Identify which cell holds the provided text, then report its (X, Y) central coordinate. 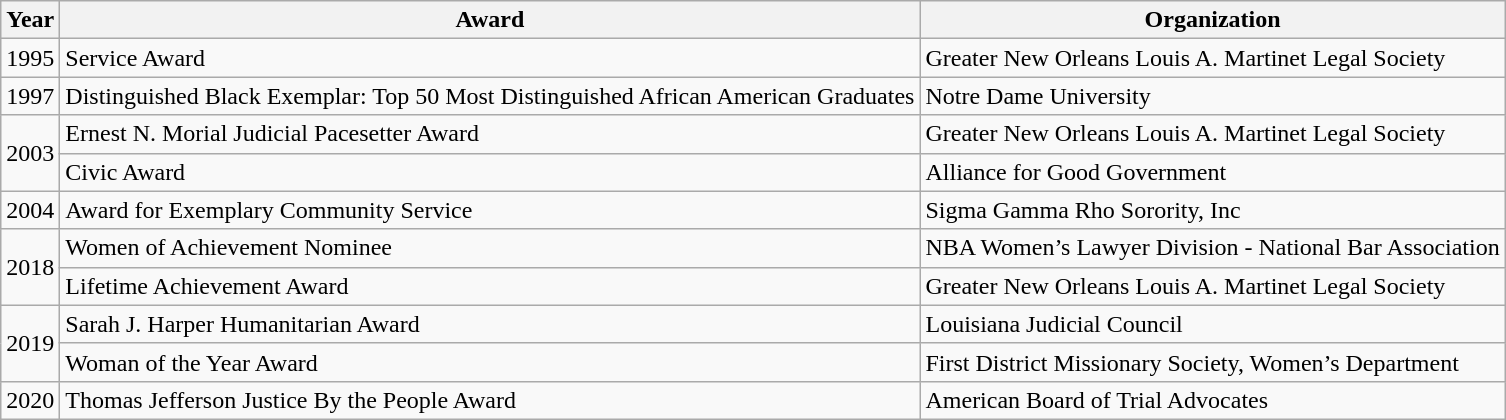
Lifetime Achievement Award (490, 286)
American Board of Trial Advocates (1212, 400)
NBA Women’s Lawyer Division - National Bar Association (1212, 248)
Alliance for Good Government (1212, 172)
First District Missionary Society, Women’s Department (1212, 362)
2004 (30, 210)
1995 (30, 58)
Service Award (490, 58)
Civic Award (490, 172)
Award for Exemplary Community Service (490, 210)
Notre Dame University (1212, 96)
2003 (30, 153)
Sarah J. Harper Humanitarian Award (490, 324)
Louisiana Judicial Council (1212, 324)
Organization (1212, 20)
Ernest N. Morial Judicial Pacesetter Award (490, 134)
Thomas Jefferson Justice By the People Award (490, 400)
Sigma Gamma Rho Sorority, Inc (1212, 210)
Women of Achievement Nominee (490, 248)
Woman of the Year Award (490, 362)
2020 (30, 400)
2019 (30, 343)
2018 (30, 267)
Year (30, 20)
1997 (30, 96)
Award (490, 20)
Distinguished Black Exemplar: Top 50 Most Distinguished African American Graduates (490, 96)
